Output the (x, y) coordinate of the center of the cell containing the given text.  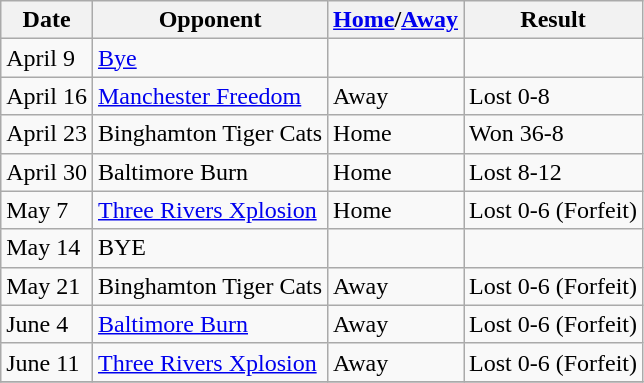
June 11 (47, 362)
Result (554, 20)
May 14 (47, 248)
Manchester Freedom (210, 96)
Date (47, 20)
BYE (210, 248)
May 21 (47, 286)
Opponent (210, 20)
April 23 (47, 134)
Lost 0-8 (554, 96)
May 7 (47, 210)
April 9 (47, 58)
April 16 (47, 96)
Home/Away (396, 20)
April 30 (47, 172)
Bye (210, 58)
Won 36-8 (554, 134)
Lost 8-12 (554, 172)
June 4 (47, 324)
